Provide the [x, y] coordinate of the cell's center where the given text is located.  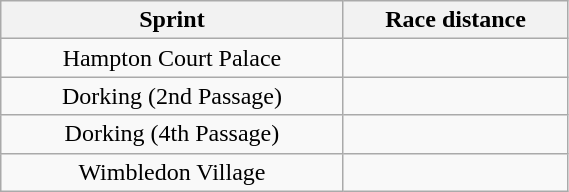
Dorking (2nd Passage) [172, 96]
Wimbledon Village [172, 172]
Dorking (4th Passage) [172, 134]
Race distance [456, 20]
Hampton Court Palace [172, 58]
Sprint [172, 20]
